From the cell containing the given text, extract its center point as (x, y) coordinate. 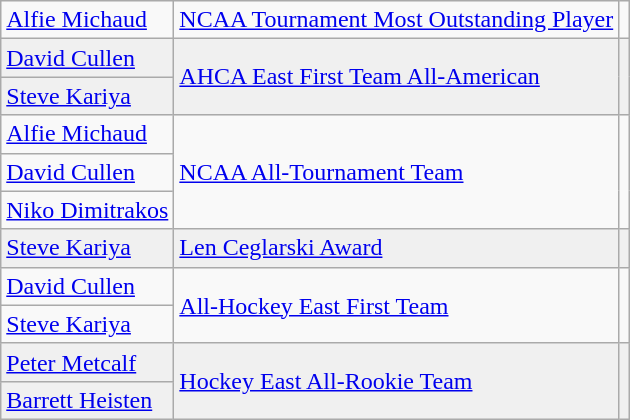
NCAA All-Tournament Team (396, 172)
Peter Metcalf (88, 362)
All-Hockey East First Team (396, 305)
AHCA East First Team All-American (396, 77)
Hockey East All-Rookie Team (396, 381)
Barrett Heisten (88, 400)
NCAA Tournament Most Outstanding Player (396, 20)
Len Ceglarski Award (396, 248)
Niko Dimitrakos (88, 210)
